For the text-containing cell, return its midpoint in [X, Y] coordinate format. 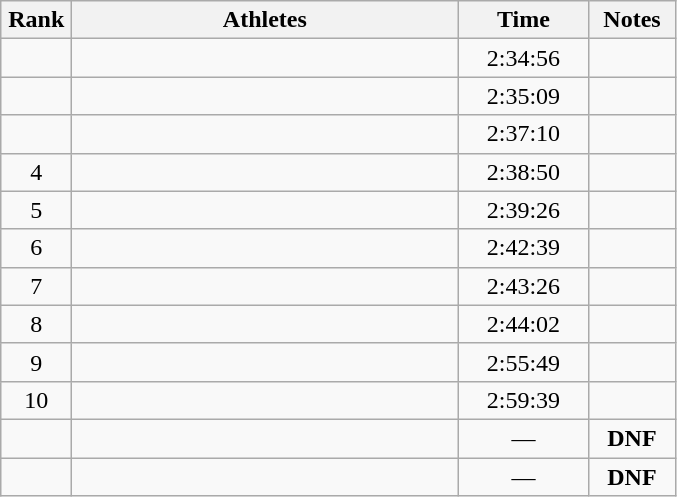
2:37:10 [524, 134]
2:34:56 [524, 58]
7 [36, 286]
4 [36, 172]
8 [36, 324]
9 [36, 362]
10 [36, 400]
2:59:39 [524, 400]
2:55:49 [524, 362]
Rank [36, 20]
2:42:39 [524, 248]
2:35:09 [524, 96]
5 [36, 210]
Notes [632, 20]
2:38:50 [524, 172]
2:39:26 [524, 210]
6 [36, 248]
Athletes [265, 20]
2:44:02 [524, 324]
Time [524, 20]
2:43:26 [524, 286]
